Capture the cell that displays the provided text and extract its [X, Y] central coordinate. 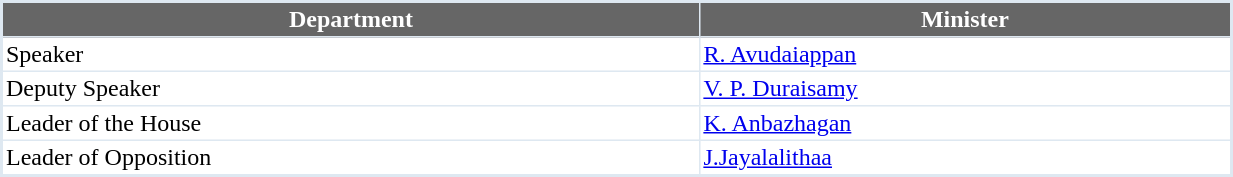
K. Anbazhagan [966, 123]
Minister [966, 20]
V. P. Duraisamy [966, 88]
Deputy Speaker [351, 88]
Department [351, 20]
J.Jayalalithaa [966, 158]
Leader of Opposition [351, 158]
Speaker [351, 54]
Leader of the House [351, 123]
R. Avudaiappan [966, 54]
